Identify which cell holds the provided text, then report its [x, y] central coordinate. 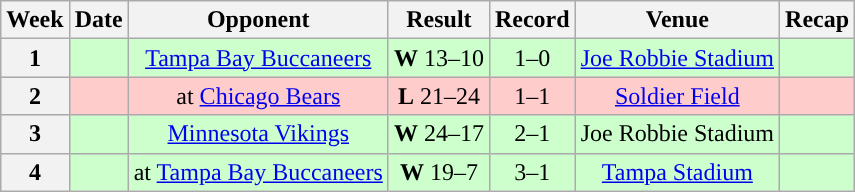
Record [532, 20]
Tampa Stadium [677, 172]
1–0 [532, 58]
W 19–7 [438, 172]
Recap [818, 20]
Date [98, 20]
Result [438, 20]
2–1 [532, 134]
3–1 [532, 172]
at Chicago Bears [258, 96]
at Tampa Bay Buccaneers [258, 172]
W 24–17 [438, 134]
Minnesota Vikings [258, 134]
1–1 [532, 96]
Soldier Field [677, 96]
2 [35, 96]
Opponent [258, 20]
Week [35, 20]
L 21–24 [438, 96]
4 [35, 172]
1 [35, 58]
3 [35, 134]
W 13–10 [438, 58]
Venue [677, 20]
Tampa Bay Buccaneers [258, 58]
